Identify which cell holds the provided text, then report its (X, Y) central coordinate. 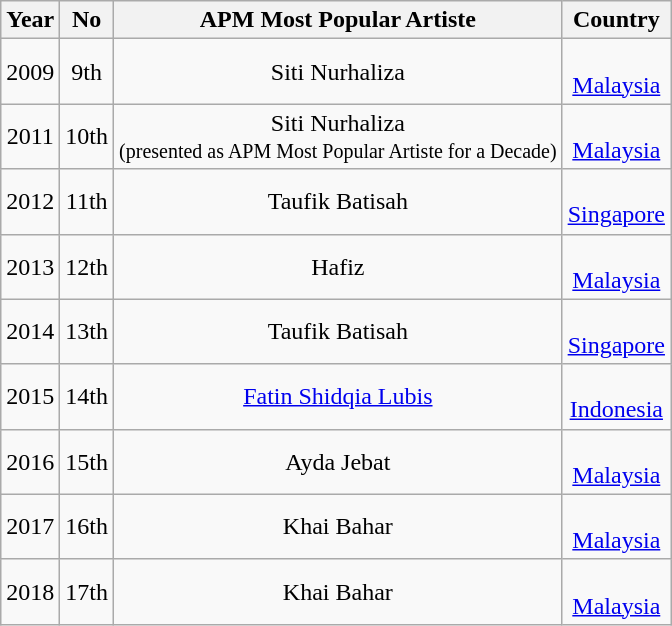
2013 (30, 266)
10th (87, 136)
2012 (30, 202)
Siti Nurhaliza (presented as APM Most Popular Artiste for a Decade) (338, 136)
APM Most Popular Artiste (338, 20)
17th (87, 592)
2015 (30, 396)
16th (87, 526)
13th (87, 332)
Siti Nurhaliza (338, 72)
2011 (30, 136)
Year (30, 20)
11th (87, 202)
Country (616, 20)
No (87, 20)
12th (87, 266)
2018 (30, 592)
14th (87, 396)
15th (87, 462)
Fatin Shidqia Lubis (338, 396)
2017 (30, 526)
2014 (30, 332)
2009 (30, 72)
9th (87, 72)
Ayda Jebat (338, 462)
Hafiz (338, 266)
2016 (30, 462)
Indonesia (616, 396)
